Search for the cell housing the specified text and yield its [x, y] center coordinate. 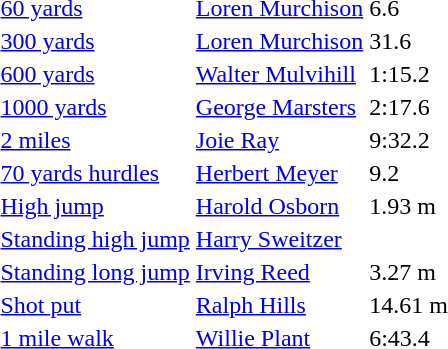
Herbert Meyer [279, 173]
Walter Mulvihill [279, 74]
Ralph Hills [279, 305]
George Marsters [279, 107]
Harold Osborn [279, 206]
Irving Reed [279, 272]
Harry Sweitzer [279, 239]
Joie Ray [279, 140]
Loren Murchison [279, 41]
